From the cell containing the given text, extract its center point as [X, Y] coordinate. 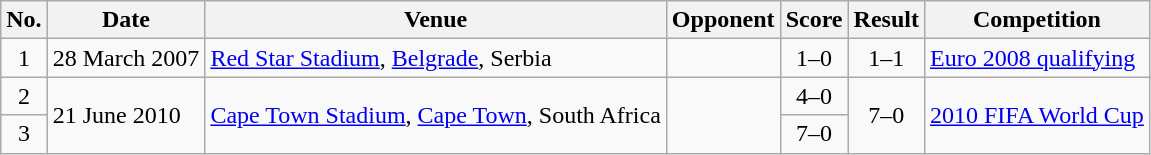
Score [814, 20]
1 [24, 58]
Result [886, 20]
2 [24, 96]
3 [24, 134]
Competition [1036, 20]
1–0 [814, 58]
No. [24, 20]
Cape Town Stadium, Cape Town, South Africa [436, 115]
1–1 [886, 58]
Opponent [723, 20]
Date [126, 20]
Euro 2008 qualifying [1036, 58]
21 June 2010 [126, 115]
Red Star Stadium, Belgrade, Serbia [436, 58]
28 March 2007 [126, 58]
Venue [436, 20]
4–0 [814, 96]
2010 FIFA World Cup [1036, 115]
